From the cell containing the given text, extract its center point as (x, y) coordinate. 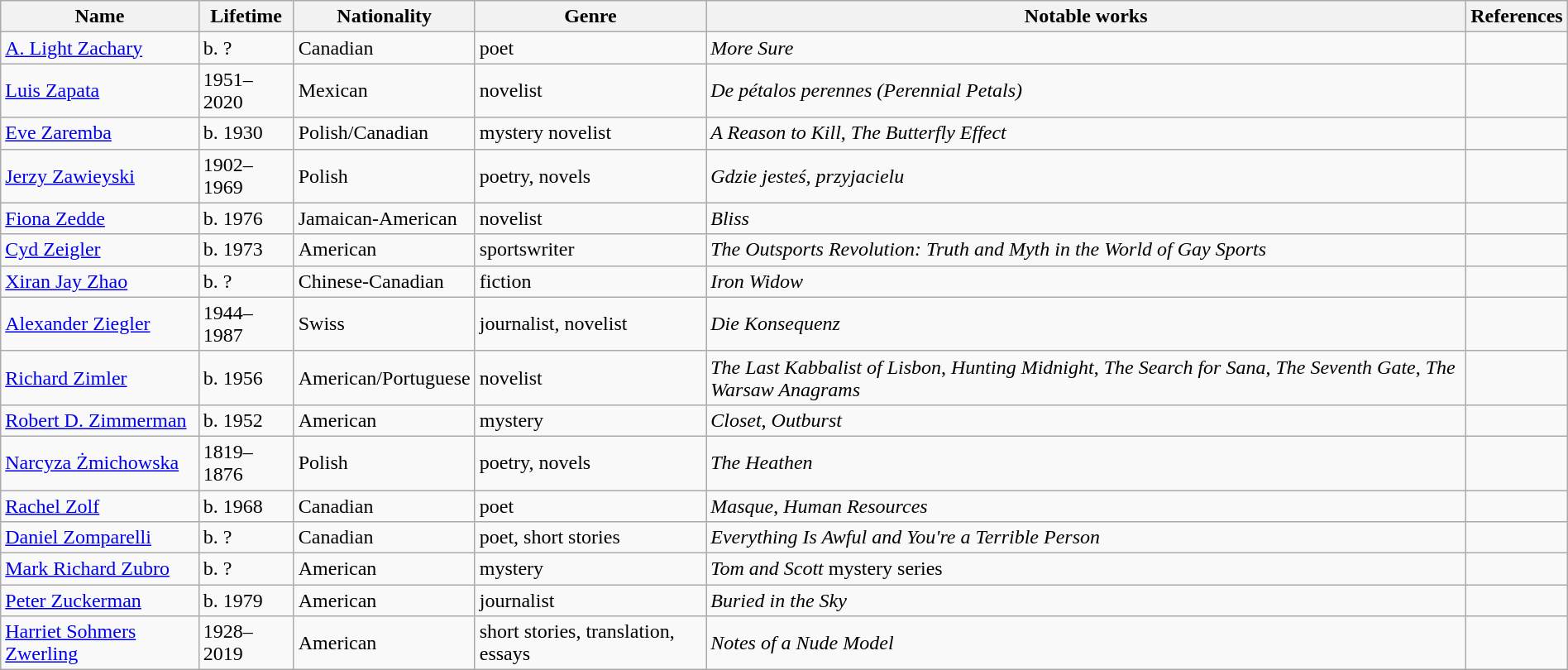
Peter Zuckerman (99, 601)
Rachel Zolf (99, 505)
short stories, translation, essays (590, 644)
sportswriter (590, 250)
A Reason to Kill, The Butterfly Effect (1087, 133)
b. 1952 (246, 420)
Polish/Canadian (384, 133)
Xiran Jay Zhao (99, 281)
Notes of a Nude Model (1087, 644)
1944–1987 (246, 324)
Masque, Human Resources (1087, 505)
Harriet Sohmers Zwerling (99, 644)
A. Light Zachary (99, 48)
b. 1956 (246, 377)
Notable works (1087, 17)
Name (99, 17)
b. 1979 (246, 601)
1928–2019 (246, 644)
b. 1973 (246, 250)
Daniel Zomparelli (99, 538)
The Outsports Revolution: Truth and Myth in the World of Gay Sports (1087, 250)
Robert D. Zimmerman (99, 420)
De pétalos perennes (Perennial Petals) (1087, 91)
Gdzie jesteś, przyjacielu (1087, 175)
Nationality (384, 17)
1819–1876 (246, 463)
b. 1930 (246, 133)
journalist (590, 601)
More Sure (1087, 48)
1902–1969 (246, 175)
Cyd Zeigler (99, 250)
b. 1968 (246, 505)
Die Konsequenz (1087, 324)
Genre (590, 17)
b. 1976 (246, 218)
poet, short stories (590, 538)
Closet, Outburst (1087, 420)
journalist, novelist (590, 324)
Swiss (384, 324)
1951–2020 (246, 91)
Iron Widow (1087, 281)
Chinese-Canadian (384, 281)
Lifetime (246, 17)
fiction (590, 281)
Mark Richard Zubro (99, 569)
mystery novelist (590, 133)
Alexander Ziegler (99, 324)
References (1517, 17)
Buried in the Sky (1087, 601)
Tom and Scott mystery series (1087, 569)
Narcyza Żmichowska (99, 463)
Luis Zapata (99, 91)
The Heathen (1087, 463)
Richard Zimler (99, 377)
The Last Kabbalist of Lisbon, Hunting Midnight, The Search for Sana, The Seventh Gate, The Warsaw Anagrams (1087, 377)
American/Portuguese (384, 377)
Eve Zaremba (99, 133)
Everything Is Awful and You're a Terrible Person (1087, 538)
Jerzy Zawieyski (99, 175)
Mexican (384, 91)
Fiona Zedde (99, 218)
Bliss (1087, 218)
Jamaican-American (384, 218)
